Search for the cell housing the specified text and yield its (x, y) center coordinate. 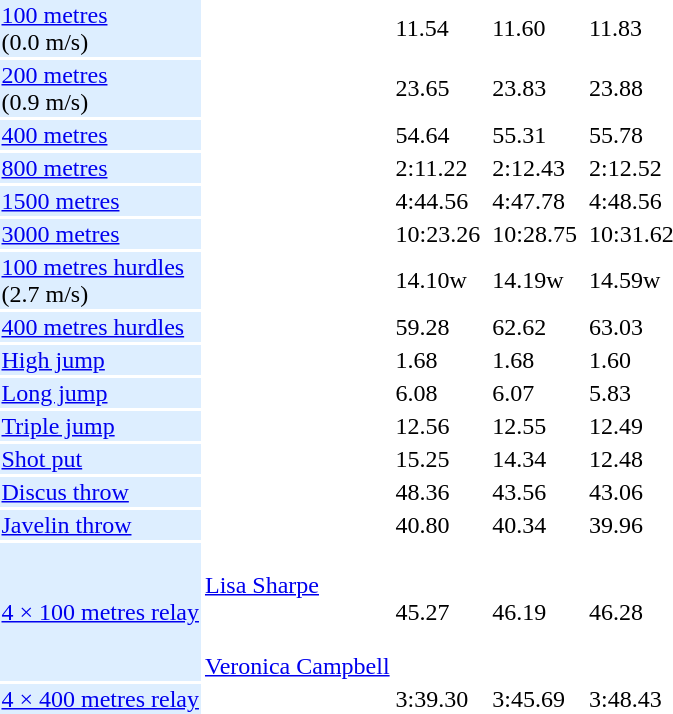
48.36 (438, 492)
54.64 (438, 135)
23.65 (438, 88)
Long jump (100, 393)
12.56 (438, 426)
14.19w (535, 280)
400 metres hurdles (100, 327)
59.28 (438, 327)
4:47.78 (535, 201)
62.62 (535, 327)
Javelin throw (100, 525)
12.55 (535, 426)
High jump (100, 360)
400 metres (100, 135)
14.34 (535, 459)
4 × 400 metres relay (100, 699)
45.27 (438, 612)
15.25 (438, 459)
3:45.69 (535, 699)
Discus throw (100, 492)
23.83 (535, 88)
40.80 (438, 525)
3:39.30 (438, 699)
100 metres hurdles (2.7 m/s) (100, 280)
1500 metres (100, 201)
6.08 (438, 393)
4 × 100 metres relay (100, 612)
55.31 (535, 135)
43.56 (535, 492)
40.34 (535, 525)
Shot put (100, 459)
14.10w (438, 280)
200 metres (0.9 m/s) (100, 88)
2:12.43 (535, 168)
Triple jump (100, 426)
6.07 (535, 393)
Lisa Sharpe Veronica Campbell (297, 612)
3000 metres (100, 234)
10:23.26 (438, 234)
11.54 (438, 28)
800 metres (100, 168)
2:11.22 (438, 168)
4:44.56 (438, 201)
100 metres (0.0 m/s) (100, 28)
11.60 (535, 28)
46.19 (535, 612)
10:28.75 (535, 234)
